Output the [X, Y] coordinate of the center of the cell containing the given text.  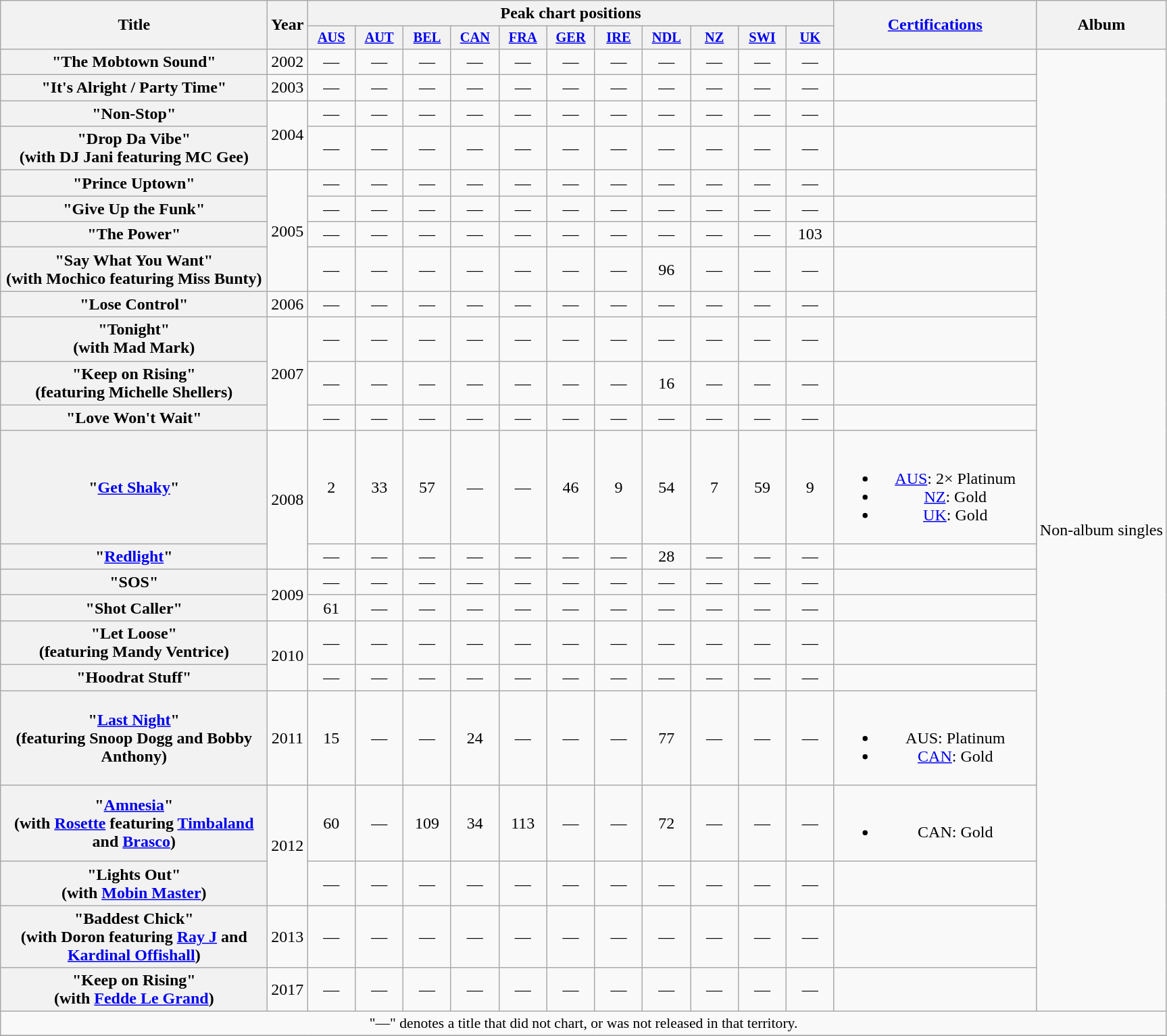
CAN: Gold [935, 823]
"Prince Uptown" [134, 183]
CAN [474, 38]
"Keep on Rising"(with Fedde Le Grand) [134, 989]
AUS: 2× PlatinumNZ: GoldUK: Gold [935, 487]
Peak chart positions [570, 14]
Non-album singles [1101, 530]
2017 [288, 989]
"Love Won't Wait" [134, 418]
2009 [288, 595]
"—" denotes a title that did not chart, or was not released in that territory. [584, 1024]
7 [715, 487]
"Lights Out"(with Mobin Master) [134, 884]
BEL [427, 38]
54 [666, 487]
103 [810, 235]
60 [331, 823]
"Baddest Chick"(with Doron featuring Ray J and Kardinal Offishall) [134, 937]
FRA [523, 38]
"Drop Da Vibe"(with DJ Jani featuring MC Gee) [134, 149]
77 [666, 738]
AUS: PlatinumCAN: Gold [935, 738]
"The Mobtown Sound" [134, 61]
AUS [331, 38]
46 [570, 487]
2011 [288, 738]
"SOS" [134, 582]
"Non-Stop" [134, 114]
"Tonight"(with Mad Mark) [134, 339]
NDL [666, 38]
"Lose Control" [134, 304]
16 [666, 383]
"Keep on Rising"(featuring Michelle Shellers) [134, 383]
"Say What You Want"(with Mochico featuring Miss Bunty) [134, 269]
109 [427, 823]
72 [666, 823]
2004 [288, 135]
15 [331, 738]
"Let Loose"(featuring Mandy Ventrice) [134, 642]
Album [1101, 25]
UK [810, 38]
24 [474, 738]
"Give Up the Funk" [134, 209]
2012 [288, 845]
"Shot Caller" [134, 608]
2005 [288, 231]
SWI [762, 38]
2008 [288, 500]
59 [762, 487]
"Hoodrat Stuff" [134, 678]
"Last Night"(featuring Snoop Dogg and Bobby Anthony) [134, 738]
61 [331, 608]
2006 [288, 304]
2003 [288, 88]
NZ [715, 38]
33 [380, 487]
96 [666, 269]
Certifications [935, 25]
Title [134, 25]
"It's Alright / Party Time" [134, 88]
GER [570, 38]
IRE [619, 38]
"The Power" [134, 235]
2010 [288, 656]
2 [331, 487]
"Redlight" [134, 556]
"Amnesia"(with Rosette featuring Timbaland and Brasco) [134, 823]
113 [523, 823]
57 [427, 487]
34 [474, 823]
"Get Shaky" [134, 487]
2002 [288, 61]
2007 [288, 374]
2013 [288, 937]
Year [288, 25]
AUT [380, 38]
28 [666, 556]
